Provide the (x, y) coordinate of the cell's center where the given text is located.  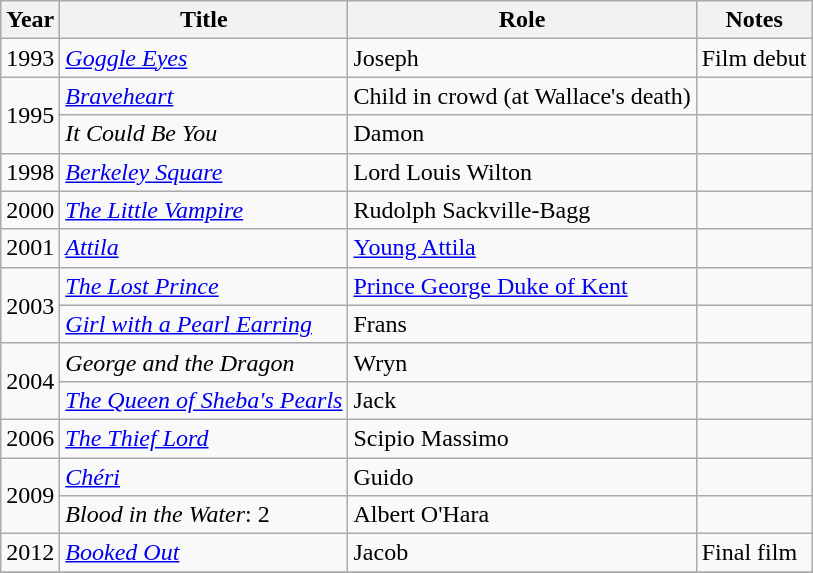
The Little Vampire (204, 210)
2004 (30, 381)
Attila (204, 248)
Girl with a Pearl Earring (204, 324)
2000 (30, 210)
Joseph (522, 58)
Year (30, 20)
Damon (522, 134)
The Thief Lord (204, 438)
1995 (30, 115)
The Queen of Sheba's Pearls (204, 400)
Goggle Eyes (204, 58)
Rudolph Sackville-Bagg (522, 210)
Albert O'Hara (522, 515)
Role (522, 20)
Final film (754, 553)
Film debut (754, 58)
Frans (522, 324)
The Lost Prince (204, 286)
2001 (30, 248)
George and the Dragon (204, 362)
2006 (30, 438)
1998 (30, 172)
1993 (30, 58)
Prince George Duke of Kent (522, 286)
Notes (754, 20)
Lord Louis Wilton (522, 172)
It Could Be You (204, 134)
Young Attila (522, 248)
2009 (30, 496)
Wryn (522, 362)
Braveheart (204, 96)
Berkeley Square (204, 172)
Title (204, 20)
Blood in the Water: 2 (204, 515)
Guido (522, 477)
Child in crowd (at Wallace's death) (522, 96)
Booked Out (204, 553)
Scipio Massimo (522, 438)
2003 (30, 305)
Jack (522, 400)
Chéri (204, 477)
Jacob (522, 553)
2012 (30, 553)
